Search for the cell housing the specified text and yield its (X, Y) center coordinate. 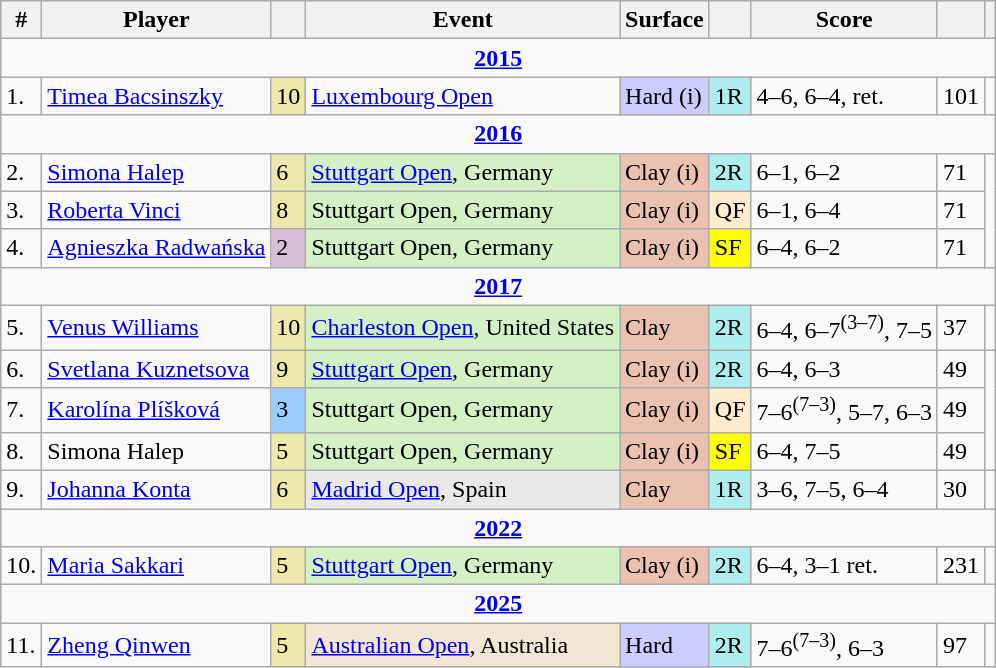
2. (22, 172)
Svetlana Kuznetsova (156, 369)
8 (288, 210)
2017 (498, 286)
6–4, 6–7(3–7), 7–5 (844, 328)
6–4, 7–5 (844, 451)
4. (22, 248)
Karolína Plíšková (156, 410)
231 (960, 566)
Event (463, 20)
10. (22, 566)
Score (844, 20)
9. (22, 489)
101 (960, 96)
Maria Sakkari (156, 566)
7. (22, 410)
3. (22, 210)
Luxembourg Open (463, 96)
2 (288, 248)
# (22, 20)
Surface (665, 20)
37 (960, 328)
6–4, 6–3 (844, 369)
3–6, 7–5, 6–4 (844, 489)
30 (960, 489)
Roberta Vinci (156, 210)
Charleston Open, United States (463, 328)
97 (960, 646)
Agnieszka Radwańska (156, 248)
8. (22, 451)
2022 (498, 528)
3 (288, 410)
11. (22, 646)
6. (22, 369)
Zheng Qinwen (156, 646)
Australian Open, Australia (463, 646)
Johanna Konta (156, 489)
2016 (498, 134)
4–6, 6–4, ret. (844, 96)
Hard (i) (665, 96)
7–6(7–3), 6–3 (844, 646)
6–1, 6–4 (844, 210)
5. (22, 328)
2015 (498, 58)
Timea Bacsinszky (156, 96)
7–6(7–3), 5–7, 6–3 (844, 410)
6–4, 6–2 (844, 248)
Player (156, 20)
Hard (665, 646)
Madrid Open, Spain (463, 489)
Venus Williams (156, 328)
6–4, 3–1 ret. (844, 566)
9 (288, 369)
1. (22, 96)
2025 (498, 604)
6–1, 6–2 (844, 172)
